Detect which cell encompasses the target text, then output its [X, Y] center coordinate. 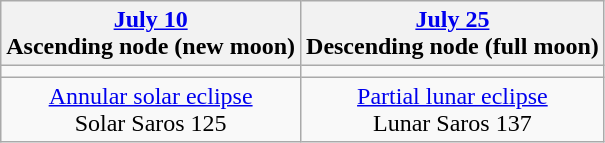
Partial lunar eclipseLunar Saros 137 [453, 110]
Annular solar eclipseSolar Saros 125 [151, 110]
July 10Ascending node (new moon) [151, 34]
July 25Descending node (full moon) [453, 34]
